Provide the [X, Y] coordinate of the cell's center where the given text is located.  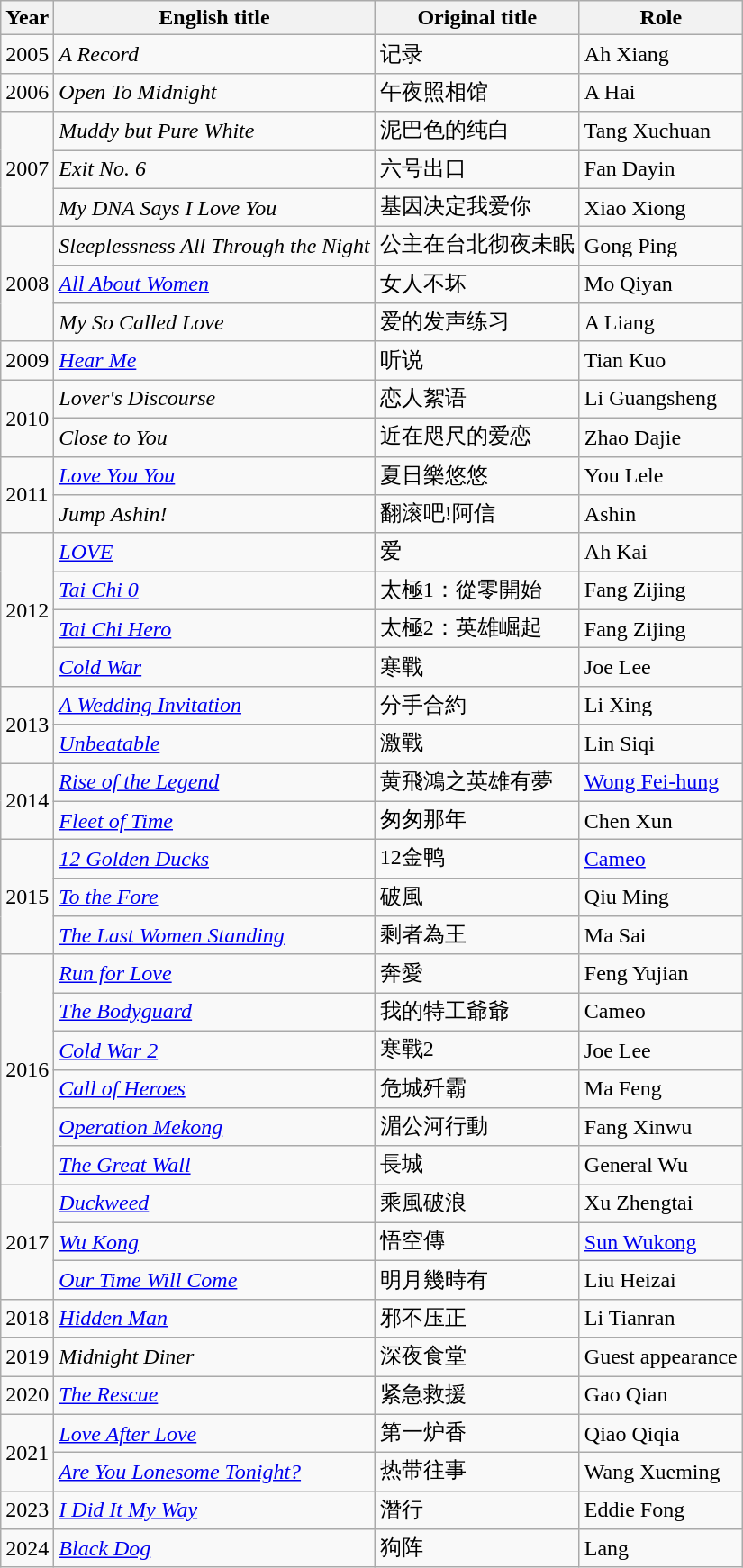
Exit No. 6 [214, 169]
Fan Dayin [661, 169]
2009 [27, 360]
2007 [27, 169]
Tai Chi Hero [214, 628]
Year [27, 18]
Fang Xinwu [661, 1127]
悟空傳 [477, 1242]
匆匆那年 [477, 821]
Role [661, 18]
Tian Kuo [661, 360]
Wang Xueming [661, 1473]
Rise of the Legend [214, 783]
Open To Midnight [214, 92]
潛行 [477, 1510]
我的特工爺爺 [477, 1012]
Xu Zhengtai [661, 1204]
近在咫尺的爱恋 [477, 437]
A Wedding Invitation [214, 706]
湄公河行動 [477, 1127]
Gao Qian [661, 1395]
Chen Xun [661, 821]
Our Time Will Come [214, 1280]
Li Tianran [661, 1318]
You Lele [661, 475]
Guest appearance [661, 1357]
The Rescue [214, 1395]
Tang Xuchuan [661, 131]
乘風破浪 [477, 1204]
My DNA Says I Love You [214, 207]
Black Dog [214, 1548]
Love You You [214, 475]
第一炉香 [477, 1433]
剩者為王 [477, 936]
2019 [27, 1357]
Muddy but Pure White [214, 131]
激戰 [477, 743]
長城 [477, 1165]
Mo Qiyan [661, 284]
2014 [27, 801]
六号出口 [477, 169]
听说 [477, 360]
记录 [477, 54]
Tai Chi 0 [214, 590]
明月幾時有 [477, 1280]
2018 [27, 1318]
2015 [27, 897]
Call of Heroes [214, 1089]
2011 [27, 495]
Xiao Xiong [661, 207]
Zhao Dajie [661, 437]
Ma Sai [661, 936]
太極1：從零開始 [477, 590]
基因决定我爱你 [477, 207]
午夜照相馆 [477, 92]
Ashin [661, 515]
The Bodyguard [214, 1012]
2005 [27, 54]
热带往事 [477, 1473]
Ah Kai [661, 553]
女人不坏 [477, 284]
Ma Feng [661, 1089]
Fleet of Time [214, 821]
The Last Women Standing [214, 936]
奔愛 [477, 974]
2006 [27, 92]
My So Called Love [214, 322]
2024 [27, 1548]
邪不压正 [477, 1318]
Qiu Ming [661, 897]
Gong Ping [661, 247]
夏日樂悠悠 [477, 475]
破風 [477, 897]
Li Guangsheng [661, 400]
Lin Siqi [661, 743]
2010 [27, 418]
分手合約 [477, 706]
危城歼霸 [477, 1089]
LOVE [214, 553]
寒戰2 [477, 1050]
Lover's Discourse [214, 400]
2021 [27, 1453]
Ah Xiang [661, 54]
Jump Ashin! [214, 515]
The Great Wall [214, 1165]
Li Xing [661, 706]
English title [214, 18]
Operation Mekong [214, 1127]
Duckweed [214, 1204]
狗阵 [477, 1548]
2016 [27, 1069]
Love After Love [214, 1433]
2012 [27, 609]
2013 [27, 724]
I Did It My Way [214, 1510]
Wong Fei-hung [661, 783]
Cold War 2 [214, 1050]
Cold War [214, 668]
All About Women [214, 284]
Run for Love [214, 974]
Close to You [214, 437]
A Liang [661, 322]
Feng Yujian [661, 974]
寒戰 [477, 668]
黄飛鴻之英雄有夢 [477, 783]
Sleeplessness All Through the Night [214, 247]
紧急救援 [477, 1395]
12 Golden Ducks [214, 859]
Sun Wukong [661, 1242]
Original title [477, 18]
爱的发声练习 [477, 322]
深夜食堂 [477, 1357]
2008 [27, 284]
To the Fore [214, 897]
Midnight Diner [214, 1357]
恋人絮语 [477, 400]
General Wu [661, 1165]
A Hai [661, 92]
Qiao Qiqia [661, 1433]
Hear Me [214, 360]
Eddie Fong [661, 1510]
太極2：英雄崛起 [477, 628]
2020 [27, 1395]
Hidden Man [214, 1318]
2017 [27, 1242]
A Record [214, 54]
Wu Kong [214, 1242]
公主在台北彻夜未眠 [477, 247]
爱 [477, 553]
Lang [661, 1548]
Unbeatable [214, 743]
Are You Lonesome Tonight? [214, 1473]
Liu Heizai [661, 1280]
12金鸭 [477, 859]
翻滚吧!阿信 [477, 515]
2023 [27, 1510]
泥巴色的纯白 [477, 131]
